From the cell containing the given text, extract its center point as [x, y] coordinate. 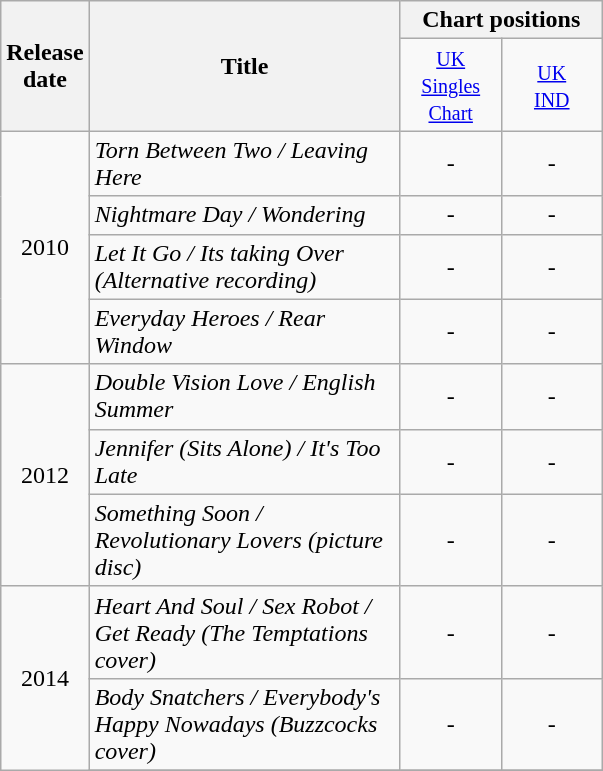
Title [244, 66]
Torn Between Two / Leaving Here [244, 164]
2012 [45, 475]
Chart positions [501, 20]
Nightmare Day / Wondering [244, 215]
Let It Go / Its taking Over (Alternative recording) [244, 266]
Body Snatchers / Everybody's Happy Nowadays (Buzzcocks cover) [244, 724]
2014 [45, 678]
Heart And Soul / Sex Robot / Get Ready (The Temptations cover) [244, 632]
UKIND [552, 85]
Double Vision Love / English Summer [244, 396]
Jennifer (Sits Alone) / It's Too Late [244, 462]
2010 [45, 248]
Something Soon / Revolutionary Lovers (picture disc) [244, 540]
Everyday Heroes / Rear Window [244, 332]
Release date [45, 66]
UK Singles Chart [450, 85]
